Identify which cell holds the provided text, then report its [x, y] central coordinate. 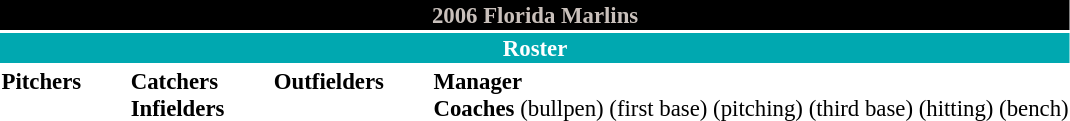
2006 Florida Marlins [535, 15]
Roster [535, 48]
